Identify which cell holds the provided text, then report its [x, y] central coordinate. 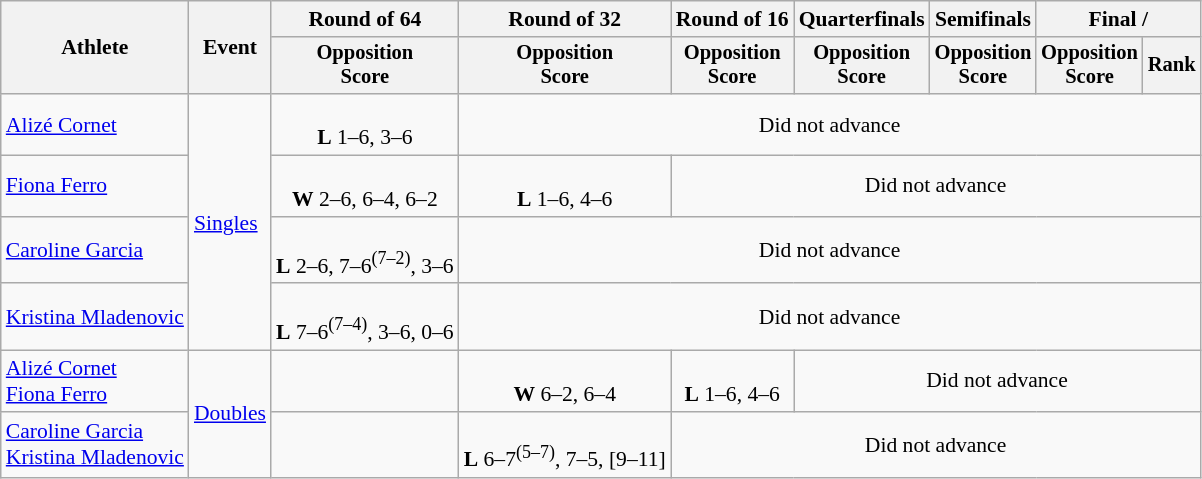
Semifinals [984, 19]
L 2–6, 7–6(7–2), 3–6 [365, 250]
Singles [230, 222]
Event [230, 48]
L 1–6, 3–6 [365, 124]
Rank [1172, 66]
L 6–7(5–7), 7–5, [9–11] [565, 444]
Caroline GarciaKristina Mladenovic [95, 444]
L 7–6(7–4), 3–6, 0–6 [365, 318]
Round of 32 [565, 19]
Alizé Cornet [95, 124]
W 6–2, 6–4 [565, 380]
Round of 64 [365, 19]
Alizé CornetFiona Ferro [95, 380]
Quarterfinals [862, 19]
Athlete [95, 48]
Final / [1118, 19]
Doubles [230, 414]
Kristina Mladenovic [95, 318]
Round of 16 [732, 19]
Fiona Ferro [95, 186]
Caroline Garcia [95, 250]
W 2–6, 6–4, 6–2 [365, 186]
